From the cell containing the given text, extract its center point as [x, y] coordinate. 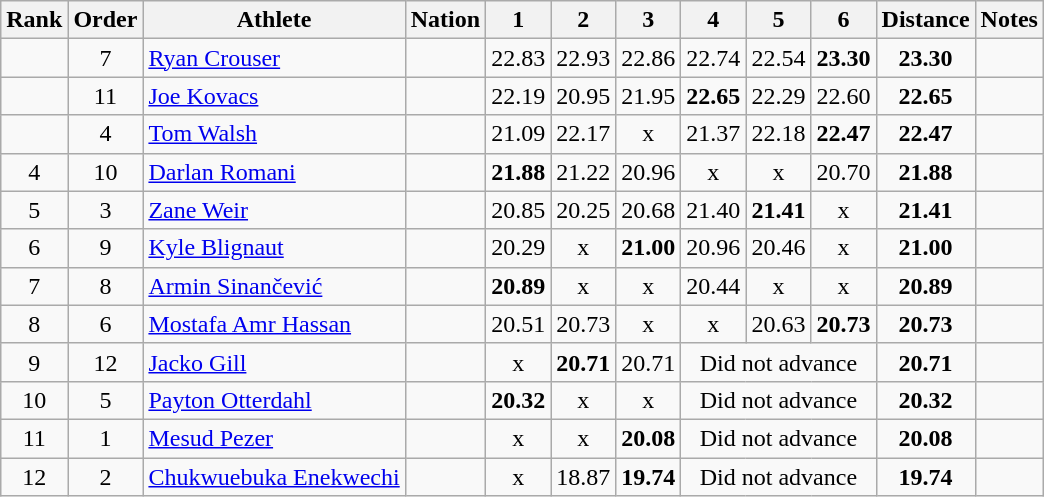
21.95 [648, 96]
Darlan Romani [274, 172]
Kyle Blignaut [274, 248]
Tom Walsh [274, 134]
18.87 [584, 477]
22.54 [778, 58]
Notes [1009, 20]
20.46 [778, 248]
22.83 [518, 58]
20.44 [714, 286]
Armin Sinančević [274, 286]
Ryan Crouser [274, 58]
20.63 [778, 324]
20.29 [518, 248]
22.19 [518, 96]
Chukwuebuka Enekwechi [274, 477]
Rank [34, 20]
Zane Weir [274, 210]
20.70 [844, 172]
20.51 [518, 324]
22.93 [584, 58]
22.17 [584, 134]
20.68 [648, 210]
Jacko Gill [274, 362]
21.09 [518, 134]
21.22 [584, 172]
Distance [926, 20]
22.29 [778, 96]
20.95 [584, 96]
22.74 [714, 58]
Mostafa Amr Hassan [274, 324]
22.86 [648, 58]
20.25 [584, 210]
20.85 [518, 210]
Nation [445, 20]
22.18 [778, 134]
22.60 [844, 96]
21.37 [714, 134]
Joe Kovacs [274, 96]
Payton Otterdahl [274, 400]
21.40 [714, 210]
Mesud Pezer [274, 438]
Order [106, 20]
Athlete [274, 20]
